Locate the cell with the specified text and output its [X, Y] center coordinate. 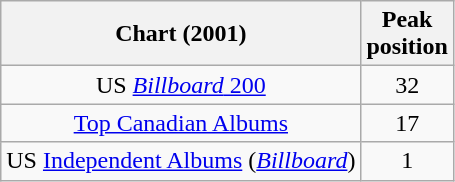
32 [407, 85]
Peakposition [407, 34]
Top Canadian Albums [181, 123]
1 [407, 161]
Chart (2001) [181, 34]
17 [407, 123]
US Independent Albums (Billboard) [181, 161]
US Billboard 200 [181, 85]
